Output the [x, y] coordinate of the center of the cell containing the given text.  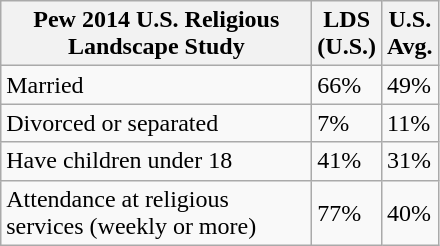
49% [410, 85]
U.S. Avg. [410, 34]
LDS (U.S.) [347, 34]
Have children under 18 [156, 161]
Divorced or separated [156, 123]
7% [347, 123]
77% [347, 212]
41% [347, 161]
31% [410, 161]
11% [410, 123]
Pew 2014 U.S. Religious Landscape Study [156, 34]
Married [156, 85]
Attendance at religious services (weekly or more) [156, 212]
66% [347, 85]
40% [410, 212]
